Return (X, Y) of the center of cell containing provided text 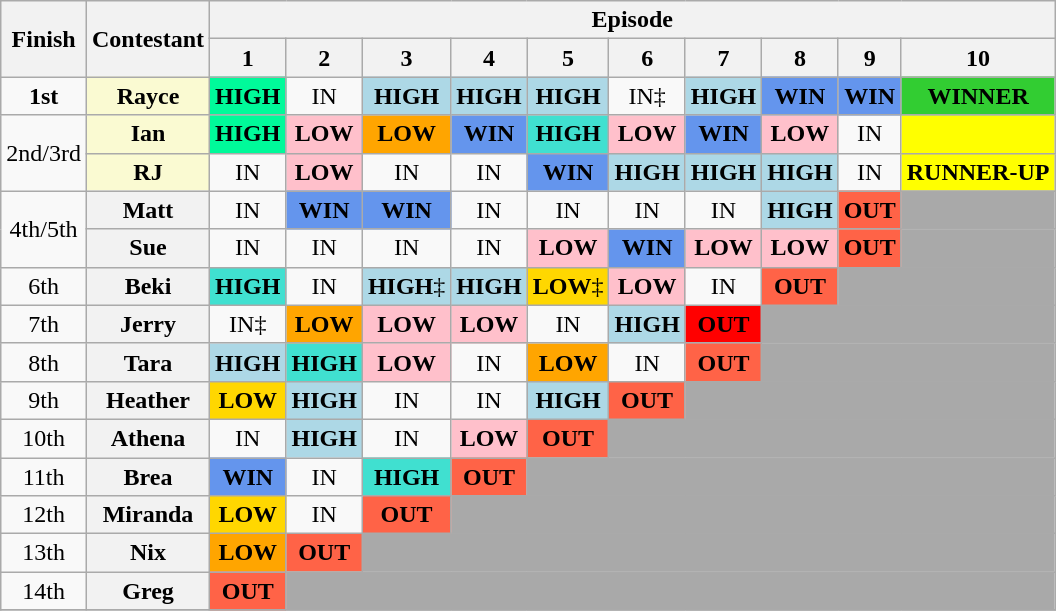
Tara (148, 362)
7th (44, 324)
Nix (148, 553)
13th (44, 553)
4th/5th (44, 229)
10th (44, 438)
WINNER (978, 96)
Brea (148, 477)
Beki (148, 286)
RJ (148, 172)
Rayce (148, 96)
Ian (148, 134)
HIGH‡ (406, 286)
6th (44, 286)
7 (723, 58)
3 (406, 58)
RUNNER-UP (978, 172)
Episode (632, 20)
Matt (148, 210)
6 (647, 58)
10 (978, 58)
1st (44, 96)
5 (568, 58)
Greg (148, 591)
Contestant (148, 39)
2 (324, 58)
Athena (148, 438)
Miranda (148, 515)
Sue (148, 248)
2nd/3rd (44, 153)
LOW‡ (568, 286)
9 (870, 58)
4 (489, 58)
12th (44, 515)
Jerry (148, 324)
14th (44, 591)
9th (44, 400)
Heather (148, 400)
Finish (44, 39)
1 (248, 58)
11th (44, 477)
8th (44, 362)
8 (800, 58)
